Output the (X, Y) coordinate of the center of the cell containing the given text.  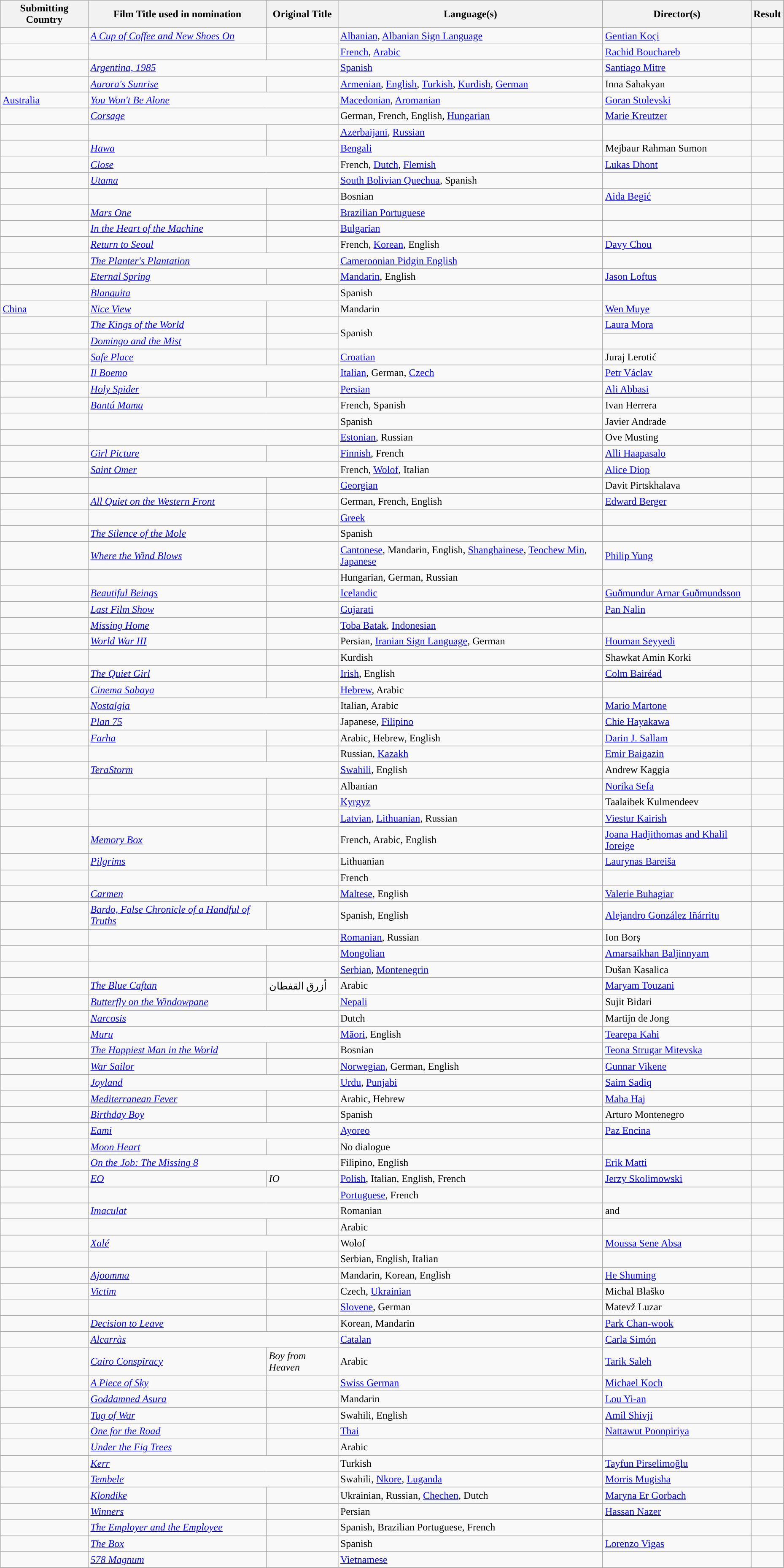
On the Job: The Missing 8 (213, 1163)
Rachid Bouchareb (677, 52)
Cinema Sabaya (177, 689)
Laurynas Bareiša (677, 862)
Swiss German (470, 1383)
Juraj Lerotić (677, 357)
Ali Abbasi (677, 389)
Language(s) (470, 14)
Under the Fig Trees (177, 1447)
Corsage (213, 116)
Arabic, Hebrew, English (470, 738)
Gentian Koçi (677, 36)
Polish, Italian, English, French (470, 1179)
Bulgarian (470, 229)
Sujit Bidari (677, 1002)
Nepali (470, 1002)
Moussa Sene Absa (677, 1243)
Tearepa Kahi (677, 1034)
Arturo Montenegro (677, 1114)
Javier Andrade (677, 421)
Māori, English (470, 1034)
Aurora's Sunrise (177, 84)
Hungarian, German, Russian (470, 577)
Serbian, Montenegrin (470, 969)
Mongolian (470, 953)
Mario Martone (677, 706)
Irish, English (470, 673)
Azerbaijani, Russian (470, 132)
One for the Road (177, 1431)
Aida Begić (677, 196)
Tarik Saleh (677, 1361)
Bengali (470, 148)
South Bolivian Quechua, Spanish (470, 180)
Eami (213, 1130)
Kyrgyz (470, 802)
Italian, Arabic (470, 706)
Mandarin, Korean, English (470, 1275)
and (677, 1211)
Mejbaur Rahman Sumon (677, 148)
French, Spanish (470, 405)
Result (767, 14)
Mandarin, English (470, 277)
Czech, Ukrainian (470, 1291)
In the Heart of the Machine (177, 229)
He Shuming (677, 1275)
A Piece of Sky (177, 1383)
Return to Seoul (177, 245)
Guðmundur Arnar Guðmundsson (677, 593)
Wolof (470, 1243)
Decision to Leave (177, 1323)
Boy from Heaven (302, 1361)
Turkish (470, 1463)
Shawkat Amin Korki (677, 657)
Romanian, Russian (470, 937)
Maha Haj (677, 1098)
Bardo, False Chronicle of a Handful of Truths (177, 916)
Maryam Touzani (677, 986)
Butterfly on the Windowpane (177, 1002)
Original Title (302, 14)
Serbian, English, Italian (470, 1259)
Lithuanian (470, 862)
All Quiet on the Western Front (177, 502)
Gunnar Vikene (677, 1066)
Ove Musting (677, 437)
Mars One (177, 212)
Romanian (470, 1211)
Norika Sefa (677, 786)
Laura Mora (677, 325)
Filipino, English (470, 1163)
Macedonian, Aromanian (470, 100)
Cantonese, Mandarin, English, Shanghainese, Teochew Min, Japanese (470, 555)
Georgian (470, 486)
Joyland (213, 1082)
Nice View (177, 309)
Korean, Mandarin (470, 1323)
Persian, Iranian Sign Language, German (470, 641)
Film Title used in nomination (177, 14)
Italian, German, Czech (470, 373)
Alejandro González Iñárritu (677, 916)
Norwegian, German, English (470, 1066)
French, Korean, English (470, 245)
Michael Koch (677, 1383)
Thai (470, 1431)
Plan 75 (213, 722)
Hawa (177, 148)
Girl Picture (177, 453)
Albanian (470, 786)
Alcarràs (213, 1339)
EO (177, 1179)
The Silence of the Mole (177, 534)
Alli Haapasalo (677, 453)
Brazilian Portuguese (470, 212)
Narcosis (213, 1018)
Last Film Show (177, 609)
Alice Diop (677, 470)
Kerr (213, 1463)
Vietnamese (470, 1560)
Martijn de Jong (677, 1018)
Edward Berger (677, 502)
Michal Blaško (677, 1291)
TeraStorm (213, 770)
Goran Stolevski (677, 100)
Colm Bairéad (677, 673)
The Kings of the World (177, 325)
French, Wolof, Italian (470, 470)
Valerie Buhagiar (677, 894)
Carla Simón (677, 1339)
Lorenzo Vigas (677, 1544)
Hassan Nazer (677, 1511)
Domingo and the Mist (177, 341)
German, French, English (470, 502)
578 Magnum (177, 1560)
Ivan Herrera (677, 405)
Il Boemo (213, 373)
French, Arabic, English (470, 840)
Jerzy Skolimowski (677, 1179)
Gujarati (470, 609)
Carmen (213, 894)
The Planter's Plantation (213, 261)
Ukrainian, Russian, Chechen, Dutch (470, 1495)
Croatian (470, 357)
Victim (177, 1291)
Marie Kreutzer (677, 116)
German, French, English, Hungarian (470, 116)
World War III (177, 641)
Xalé (213, 1243)
French, Arabic (470, 52)
Safe Place (177, 357)
Davy Chou (677, 245)
Kurdish (470, 657)
Birthday Boy (177, 1114)
Latvian, Lithuanian, Russian (470, 818)
Tug of War (177, 1415)
Santiago Mitre (677, 68)
Matevž Luzar (677, 1307)
Farha (177, 738)
Tayfun Pirselimoğlu (677, 1463)
Slovene, German (470, 1307)
The Blue Caftan (177, 986)
Armenian, English, Turkish, Kurdish, German (470, 84)
Lukas Dhont (677, 164)
Dutch (470, 1018)
Arabic, Hebrew (470, 1098)
Joana Hadjithomas and Khalil Joreige (677, 840)
Cairo Conspiracy (177, 1361)
Memory Box (177, 840)
Cameroonian Pidgin English (470, 261)
Missing Home (177, 625)
Maryna Er Gorbach (677, 1495)
Nostalgia (213, 706)
Blanquita (213, 293)
Where the Wind Blows (177, 555)
Ajoomma (177, 1275)
Winners (177, 1511)
Holy Spider (177, 389)
French (470, 878)
Ayoreo (470, 1130)
Swahili, Nkore, Luganda (470, 1479)
Russian, Kazakh (470, 754)
Amarsaikhan Baljinnyam (677, 953)
Argentina, 1985 (213, 68)
Amil Shivji (677, 1415)
A Cup of Coffee and New Shoes On (177, 36)
Teona Strugar Mitevska (677, 1050)
China (44, 309)
The Employer and the Employee (177, 1527)
You Won't Be Alone (213, 100)
Emir Baigazin (677, 754)
The Quiet Girl (177, 673)
Chie Hayakawa (677, 722)
Eternal Spring (177, 277)
Catalan (470, 1339)
Paz Encina (677, 1130)
Morris Mugisha (677, 1479)
Petr Václav (677, 373)
Darin J. Sallam (677, 738)
Philip Yung (677, 555)
Goddamned Asura (177, 1399)
The Box (177, 1544)
Nattawut Poonpiriya (677, 1431)
Dušan Kasalica (677, 969)
Submitting Country (44, 14)
Park Chan-wook (677, 1323)
No dialogue (470, 1146)
Pilgrims (177, 862)
Saint Omer (213, 470)
Estonian, Russian (470, 437)
Hebrew, Arabic (470, 689)
Bantú Mama (213, 405)
Urdu, Punjabi (470, 1082)
Jason Loftus (677, 277)
Toba Batak, Indonesian (470, 625)
Icelandic (470, 593)
Australia (44, 100)
أزرق القفطان (302, 986)
War Sailor (177, 1066)
Lou Yi-an (677, 1399)
The Happiest Man in the World (177, 1050)
Director(s) (677, 14)
French, Dutch, Flemish (470, 164)
Maltese, English (470, 894)
Close (213, 164)
Spanish, English (470, 916)
Houman Seyyedi (677, 641)
Taalaibek Kulmendeev (677, 802)
Inna Sahakyan (677, 84)
Klondike (177, 1495)
Albanian, Albanian Sign Language (470, 36)
Andrew Kaggia (677, 770)
Mediterranean Fever (177, 1098)
Imaculat (213, 1211)
Viestur Kairish (677, 818)
Wen Muye (677, 309)
Moon Heart (177, 1146)
Beautiful Beings (177, 593)
Ion Borș (677, 937)
Tembele (213, 1479)
Saim Sadiq (677, 1082)
Portuguese, French (470, 1195)
Spanish, Brazilian Portuguese, French (470, 1527)
Finnish, French (470, 453)
Muru (213, 1034)
Pan Nalin (677, 609)
Davit Pirtskhalava (677, 486)
Japanese, Filipino (470, 722)
Erik Matti (677, 1163)
IO (302, 1179)
Greek (470, 518)
Utama (213, 180)
